Identify which cell holds the provided text, then report its (x, y) central coordinate. 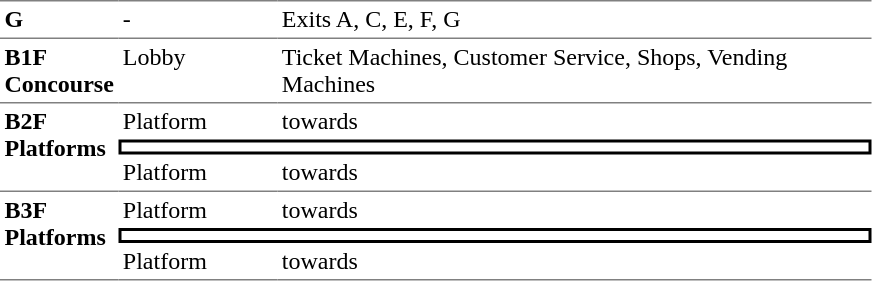
Ticket Machines, Customer Service, Shops, Vending Machines (574, 71)
- (198, 19)
B3F Platforms (59, 236)
Lobby (198, 71)
G (59, 19)
B2F Platforms (59, 148)
B1FConcourse (59, 71)
Exits A, C, E, F, G (574, 19)
